Return the (x, y) coordinate for the center point of the cell that contains the specified text.  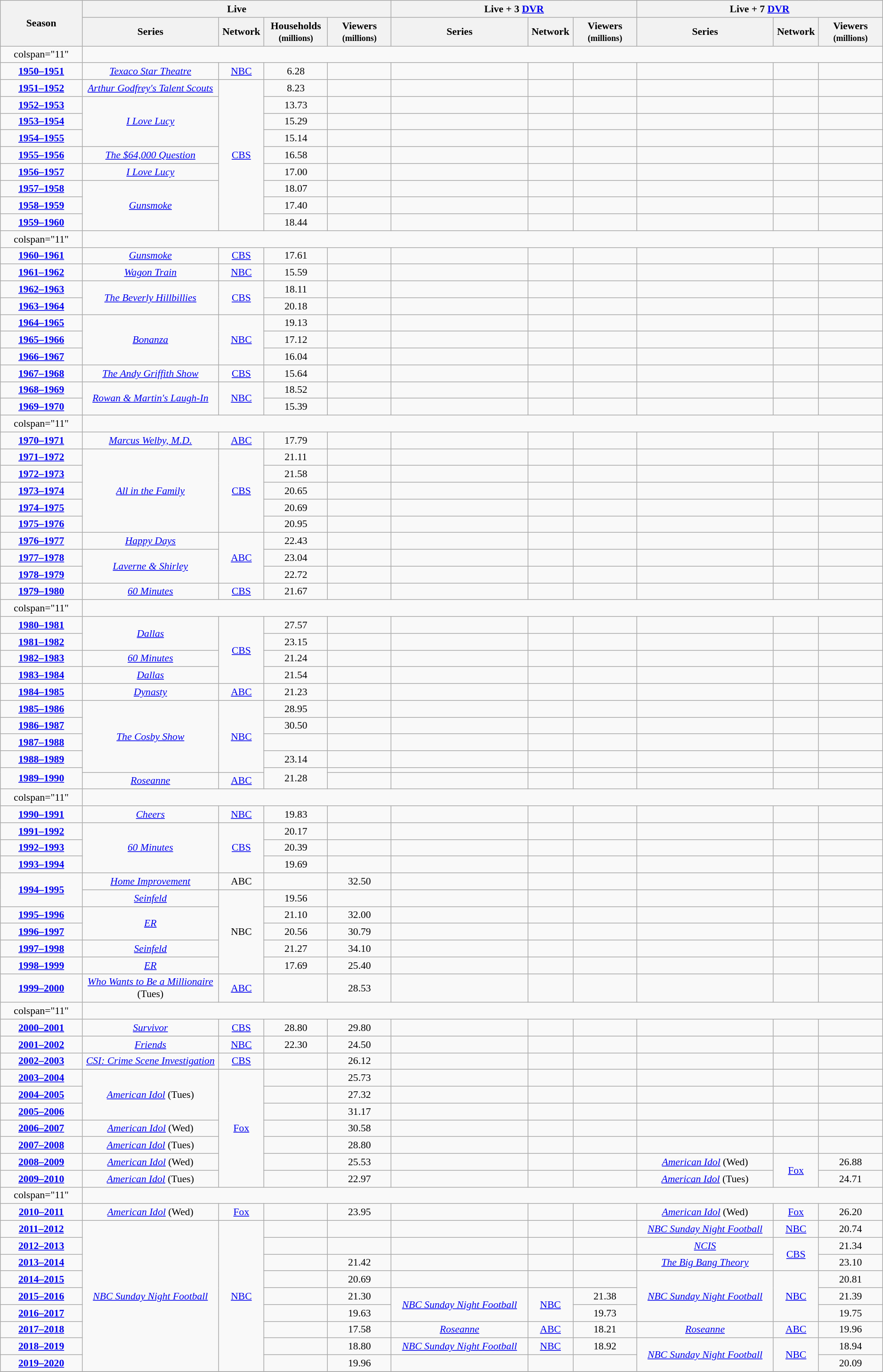
17.79 (296, 440)
2017–2018 (41, 1330)
26.12 (360, 1061)
1977–1978 (41, 558)
26.20 (851, 1212)
1952–1953 (41, 105)
2004–2005 (41, 1095)
20.81 (851, 1280)
18.80 (360, 1347)
Who Wants to Be a Millionaire (Tues) (151, 988)
The $64,000 Question (151, 155)
Live + 3 DVR (514, 9)
1990–1991 (41, 814)
17.40 (296, 206)
1975–1976 (41, 524)
1969–1970 (41, 407)
22.30 (296, 1045)
1954–1955 (41, 138)
1959–1960 (41, 222)
20.17 (296, 831)
Season (41, 24)
1995–1996 (41, 915)
2009–2010 (41, 1179)
21.34 (851, 1246)
Home Improvement (151, 882)
Live (237, 9)
1955–1956 (41, 155)
21.67 (296, 592)
32.50 (360, 882)
15.64 (296, 373)
1988–1989 (41, 759)
1993–1994 (41, 865)
21.11 (296, 457)
34.10 (360, 949)
Cheers (151, 814)
6.28 (296, 72)
1973–1974 (41, 491)
1981–1982 (41, 642)
Rowan & Martin's Laugh-In (151, 398)
20.39 (296, 848)
23.04 (296, 558)
1996–1997 (41, 932)
2005–2006 (41, 1112)
19.13 (296, 323)
1999–2000 (41, 988)
22.72 (296, 575)
22.43 (296, 541)
16.58 (296, 155)
2007–2008 (41, 1145)
All in the Family (151, 491)
30.58 (360, 1128)
1987–1988 (41, 743)
2013–2014 (41, 1263)
32.00 (360, 915)
21.28 (296, 779)
1978–1979 (41, 575)
25.40 (360, 966)
15.59 (296, 273)
Friends (151, 1045)
17.69 (296, 966)
1965–1966 (41, 340)
2000–2001 (41, 1028)
18.44 (296, 222)
2002–2003 (41, 1061)
The Beverly Hillbillies (151, 298)
1983–1984 (41, 675)
1968–1969 (41, 390)
The Andy Griffith Show (151, 373)
Households(millions) (296, 32)
The Cosby Show (151, 737)
19.83 (296, 814)
16.04 (296, 357)
1971–1972 (41, 457)
Live + 7 DVR (759, 9)
19.63 (360, 1313)
18.07 (296, 189)
Survivor (151, 1028)
1963–1964 (41, 306)
18.21 (605, 1330)
1966–1967 (41, 357)
Dynasty (151, 692)
21.10 (296, 915)
18.52 (296, 390)
2012–2013 (41, 1246)
23.14 (296, 759)
21.54 (296, 675)
2018–2019 (41, 1347)
1997–1998 (41, 949)
1961–1962 (41, 273)
17.00 (296, 172)
1957–1958 (41, 189)
20.65 (296, 491)
20.09 (851, 1364)
28.95 (296, 709)
2006–2007 (41, 1128)
21.39 (851, 1296)
21.23 (296, 692)
1953–1954 (41, 122)
1958–1959 (41, 206)
2016–2017 (41, 1313)
1979–1980 (41, 592)
31.17 (360, 1112)
24.50 (360, 1045)
21.27 (296, 949)
Texaco Star Theatre (151, 72)
15.14 (296, 138)
19.56 (296, 898)
19.75 (851, 1313)
22.97 (360, 1179)
21.24 (296, 658)
Marcus Welby, M.D. (151, 440)
The Big Bang Theory (705, 1263)
30.79 (360, 932)
CSI: Crime Scene Investigation (151, 1061)
Happy Days (151, 541)
1967–1968 (41, 373)
2010–2011 (41, 1212)
1991–1992 (41, 831)
13.73 (296, 105)
2011–2012 (41, 1229)
2014–2015 (41, 1280)
1994–1995 (41, 890)
17.58 (360, 1330)
29.80 (360, 1028)
20.56 (296, 932)
21.42 (360, 1263)
1970–1971 (41, 440)
2008–2009 (41, 1162)
2001–2002 (41, 1045)
1956–1957 (41, 172)
28.53 (360, 988)
1951–1952 (41, 88)
1976–1977 (41, 541)
1989–1990 (41, 779)
1982–1983 (41, 658)
15.39 (296, 407)
Laverne & Shirley (151, 566)
2015–2016 (41, 1296)
26.88 (851, 1162)
17.12 (296, 340)
1972–1973 (41, 474)
Wagon Train (151, 273)
8.23 (296, 88)
Arthur Godfrey's Talent Scouts (151, 88)
24.71 (851, 1179)
1980–1981 (41, 625)
19.73 (605, 1313)
1985–1986 (41, 709)
21.30 (360, 1296)
20.18 (296, 306)
17.61 (296, 256)
25.53 (360, 1162)
27.32 (360, 1095)
23.15 (296, 642)
19.69 (296, 865)
1950–1951 (41, 72)
1974–1975 (41, 508)
30.50 (296, 726)
NCIS (705, 1246)
1998–1999 (41, 966)
1992–1993 (41, 848)
1984–1985 (41, 692)
1960–1961 (41, 256)
25.73 (360, 1078)
20.74 (851, 1229)
1962–1963 (41, 290)
18.94 (851, 1347)
1964–1965 (41, 323)
2019–2020 (41, 1364)
18.92 (605, 1347)
Bonanza (151, 340)
23.95 (360, 1212)
15.29 (296, 122)
27.57 (296, 625)
20.95 (296, 524)
21.58 (296, 474)
2003–2004 (41, 1078)
21.38 (605, 1296)
1986–1987 (41, 726)
23.10 (851, 1263)
18.11 (296, 290)
